Return (x, y) of the center of cell containing provided text 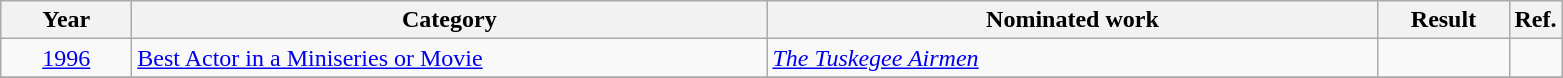
Category (450, 20)
Ref. (1536, 20)
Nominated work (1072, 20)
The Tuskegee Airmen (1072, 58)
Year (66, 20)
Best Actor in a Miniseries or Movie (450, 58)
1996 (66, 58)
Result (1444, 20)
